Capture the cell that displays the provided text and extract its [X, Y] central coordinate. 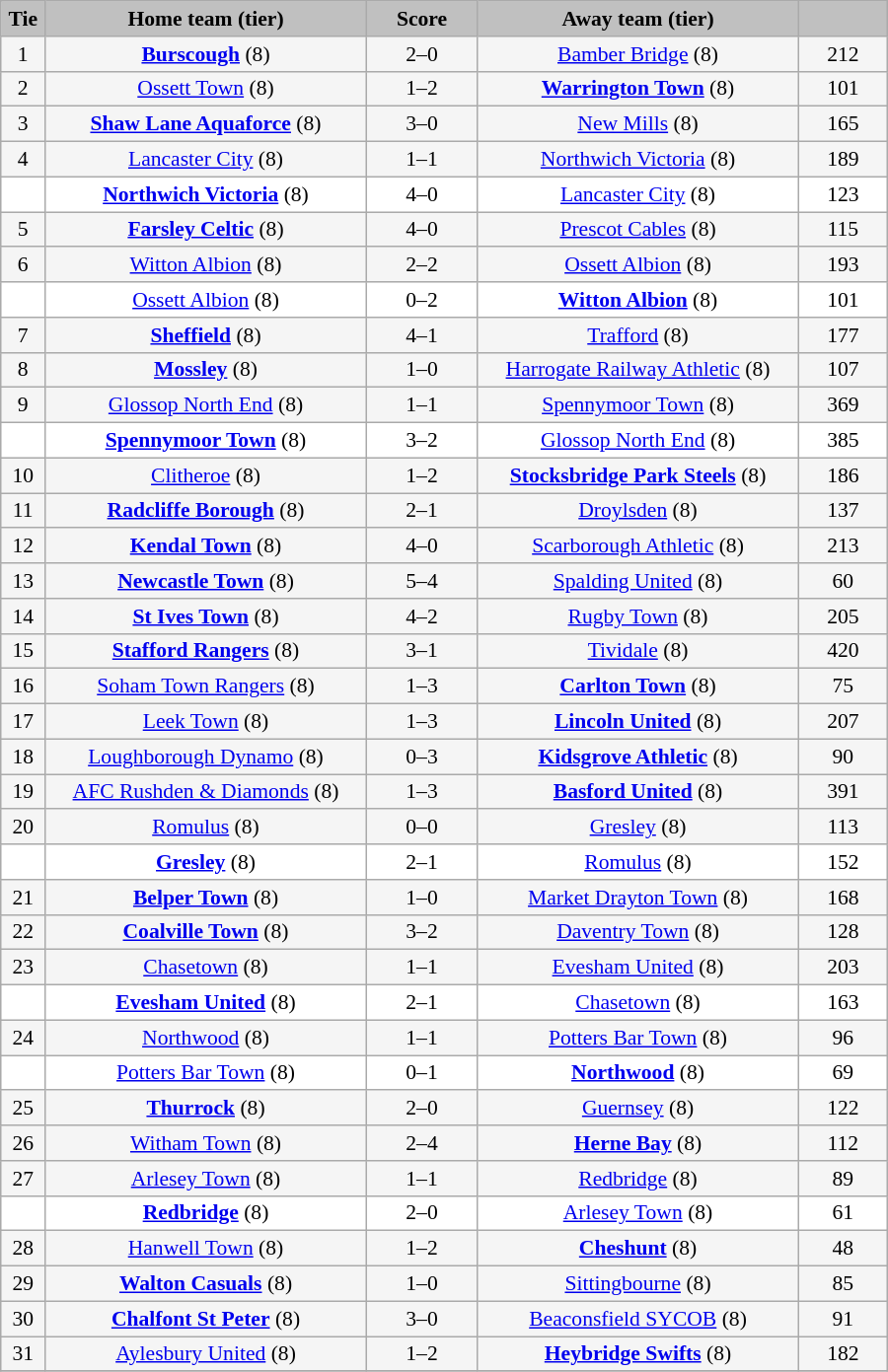
4–1 [421, 335]
3–1 [421, 651]
Walton Casuals (8) [206, 1284]
Farsley Celtic (8) [206, 230]
16 [24, 686]
23 [24, 968]
0–0 [421, 828]
AFC Rushden & Diamonds (8) [206, 792]
14 [24, 616]
Scarborough Athletic (8) [638, 546]
Belper Town (8) [206, 898]
Heybridge Swifts (8) [638, 1354]
193 [843, 265]
2–2 [421, 265]
New Mills (8) [638, 124]
48 [843, 1249]
165 [843, 124]
25 [24, 1109]
207 [843, 722]
28 [24, 1249]
20 [24, 828]
85 [843, 1284]
Hanwell Town (8) [206, 1249]
205 [843, 616]
0–1 [421, 1073]
6 [24, 265]
Home team (tier) [206, 19]
Basford United (8) [638, 792]
26 [24, 1143]
12 [24, 546]
61 [843, 1213]
5 [24, 230]
112 [843, 1143]
96 [843, 1038]
385 [843, 441]
168 [843, 898]
Harrogate Railway Athletic (8) [638, 370]
115 [843, 230]
1 [24, 54]
5–4 [421, 581]
186 [843, 475]
420 [843, 651]
Tie [24, 19]
212 [843, 54]
18 [24, 757]
Herne Bay (8) [638, 1143]
Spalding United (8) [638, 581]
369 [843, 405]
Soham Town Rangers (8) [206, 686]
17 [24, 722]
Shaw Lane Aquaforce (8) [206, 124]
2 [24, 89]
90 [843, 757]
7 [24, 335]
Thurrock (8) [206, 1109]
3 [24, 124]
Guernsey (8) [638, 1109]
Away team (tier) [638, 19]
203 [843, 968]
Rugby Town (8) [638, 616]
29 [24, 1284]
10 [24, 475]
31 [24, 1354]
Sittingbourne (8) [638, 1284]
Newcastle Town (8) [206, 581]
Kendal Town (8) [206, 546]
Daventry Town (8) [638, 932]
19 [24, 792]
89 [843, 1179]
Clitheroe (8) [206, 475]
Kidsgrove Athletic (8) [638, 757]
Trafford (8) [638, 335]
Leek Town (8) [206, 722]
24 [24, 1038]
123 [843, 194]
Warrington Town (8) [638, 89]
107 [843, 370]
Radcliffe Borough (8) [206, 511]
113 [843, 828]
Witham Town (8) [206, 1143]
177 [843, 335]
60 [843, 581]
Loughborough Dynamo (8) [206, 757]
4–2 [421, 616]
0–2 [421, 300]
Chalfont St Peter (8) [206, 1319]
Prescot Cables (8) [638, 230]
128 [843, 932]
Carlton Town (8) [638, 686]
Cheshunt (8) [638, 1249]
13 [24, 581]
15 [24, 651]
163 [843, 1003]
21 [24, 898]
Ossett Town (8) [206, 89]
4 [24, 160]
Burscough (8) [206, 54]
9 [24, 405]
Sheffield (8) [206, 335]
137 [843, 511]
69 [843, 1073]
Stocksbridge Park Steels (8) [638, 475]
22 [24, 932]
8 [24, 370]
Bamber Bridge (8) [638, 54]
Coalville Town (8) [206, 932]
Lincoln United (8) [638, 722]
St Ives Town (8) [206, 616]
75 [843, 686]
182 [843, 1354]
Market Drayton Town (8) [638, 898]
Tividale (8) [638, 651]
Stafford Rangers (8) [206, 651]
189 [843, 160]
152 [843, 862]
0–3 [421, 757]
27 [24, 1179]
Score [421, 19]
213 [843, 546]
Beaconsfield SYCOB (8) [638, 1319]
Mossley (8) [206, 370]
Droylsden (8) [638, 511]
30 [24, 1319]
391 [843, 792]
Aylesbury United (8) [206, 1354]
2–4 [421, 1143]
122 [843, 1109]
11 [24, 511]
91 [843, 1319]
